Extract the (x, y) coordinate from the center of the cell holding the provided text.  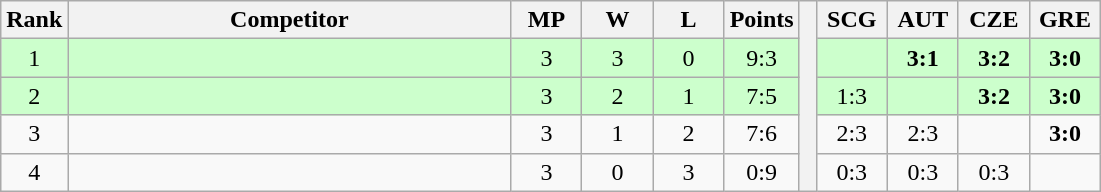
3:1 (922, 58)
Rank (34, 20)
1:3 (852, 96)
L (688, 20)
7:5 (762, 96)
Competitor (290, 20)
W (618, 20)
CZE (994, 20)
SCG (852, 20)
9:3 (762, 58)
AUT (922, 20)
7:6 (762, 134)
MP (546, 20)
4 (34, 172)
Points (762, 20)
GRE (1064, 20)
0:9 (762, 172)
